Scan for the cell matching the given text and deliver its (X, Y) coordinate at center. 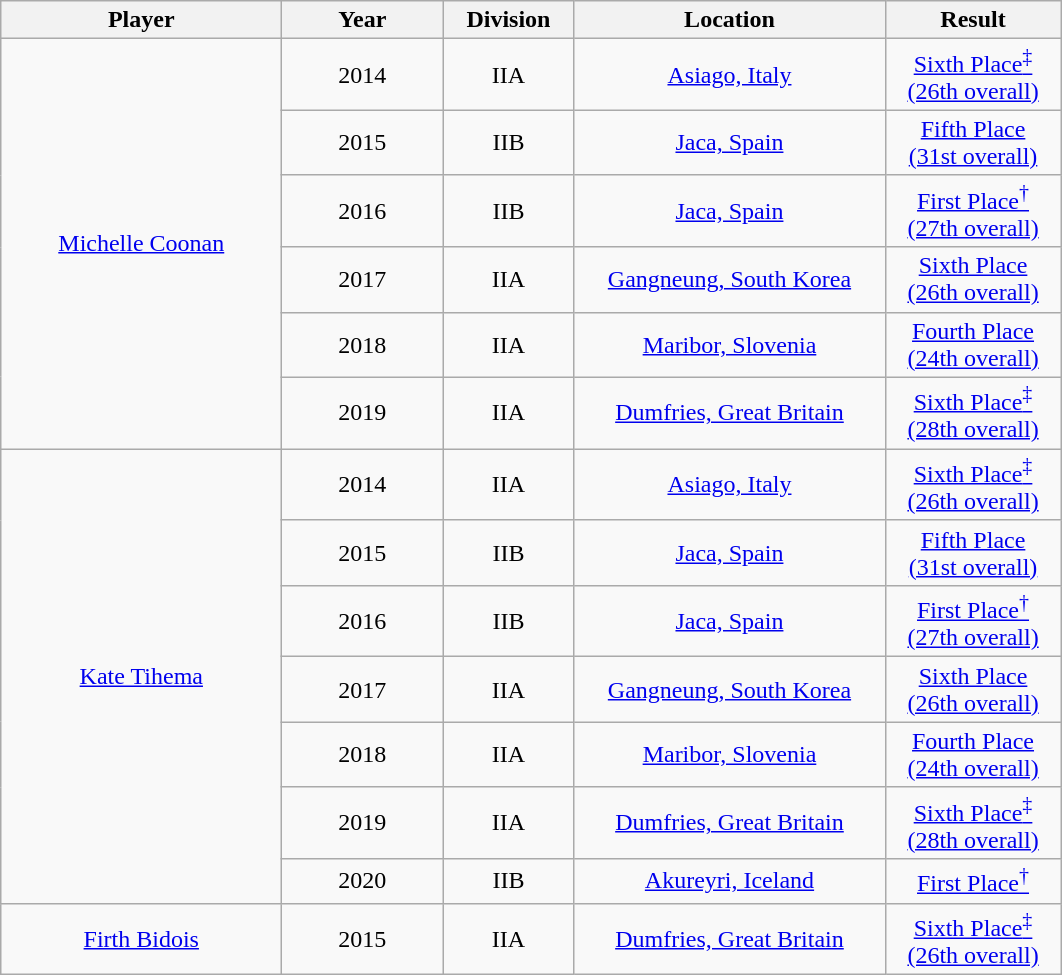
Year (362, 20)
Kate Tihema (142, 676)
Firth Bidois (142, 939)
Player (142, 20)
2020 (362, 882)
Akureyri, Iceland (730, 882)
Michelle Coonan (142, 244)
Division (508, 20)
First Place† (973, 882)
Result (973, 20)
Location (730, 20)
